From the cell containing the given text, extract its center point as [x, y] coordinate. 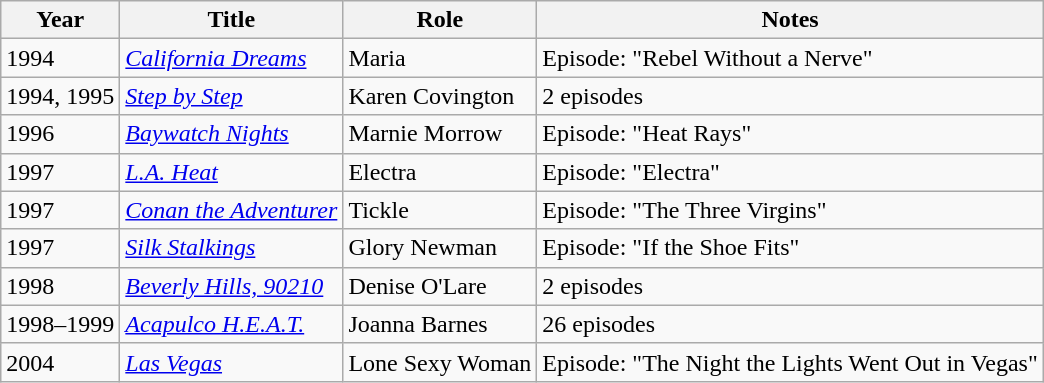
Notes [790, 20]
Step by Step [232, 96]
Beverly Hills, 90210 [232, 286]
1996 [60, 134]
Episode: "The Night the Lights Went Out in Vegas" [790, 362]
Maria [440, 58]
Title [232, 20]
Tickle [440, 210]
Baywatch Nights [232, 134]
1998–1999 [60, 324]
Role [440, 20]
California Dreams [232, 58]
Denise O'Lare [440, 286]
Glory Newman [440, 248]
Year [60, 20]
Joanna Barnes [440, 324]
Episode: "The Three Virgins" [790, 210]
26 episodes [790, 324]
1998 [60, 286]
Electra [440, 172]
Episode: "If the Shoe Fits" [790, 248]
L.A. Heat [232, 172]
Episode: "Heat Rays" [790, 134]
1994, 1995 [60, 96]
Acapulco H.E.A.T. [232, 324]
Conan the Adventurer [232, 210]
Karen Covington [440, 96]
Episode: "Electra" [790, 172]
Silk Stalkings [232, 248]
1994 [60, 58]
Las Vegas [232, 362]
2004 [60, 362]
Lone Sexy Woman [440, 362]
Episode: "Rebel Without a Nerve" [790, 58]
Marnie Morrow [440, 134]
